Determine the (X, Y) coordinate at the center of the cell enclosing the given text.  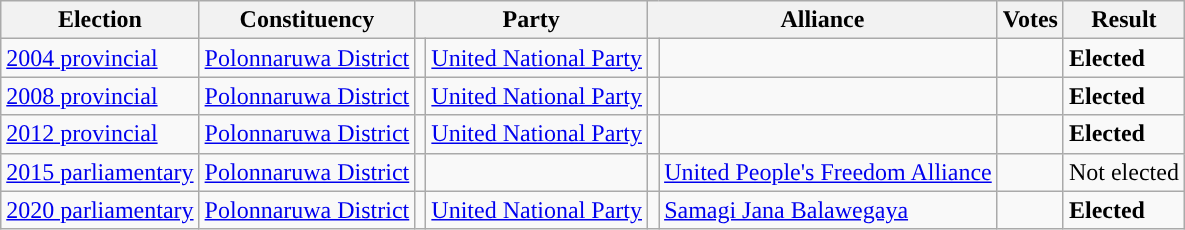
2015 parliamentary (100, 172)
Votes (1030, 20)
2004 provincial (100, 58)
Not elected (1124, 172)
Result (1124, 20)
2012 provincial (100, 134)
2008 provincial (100, 96)
Alliance (823, 20)
Constituency (307, 20)
Samagi Jana Balawegaya (828, 210)
2020 parliamentary (100, 210)
Election (100, 20)
United People's Freedom Alliance (828, 172)
Party (532, 20)
